From the cell containing the given text, extract its center point as [x, y] coordinate. 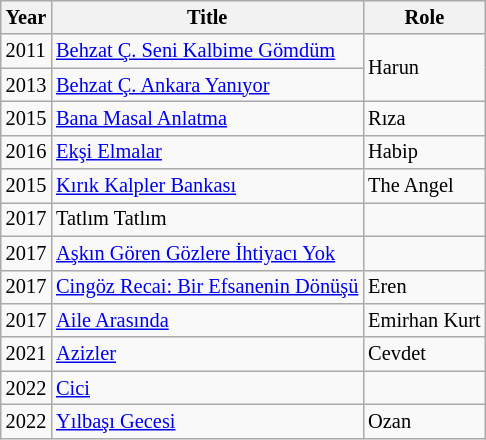
Eren [424, 287]
2011 [26, 51]
The Angel [424, 186]
Aile Arasında [207, 320]
Ekşi Elmalar [207, 152]
Tatlım Tatlım [207, 219]
Year [26, 17]
Azizler [207, 354]
Behzat Ç. Ankara Yanıyor [207, 85]
Aşkın Gören Gözlere İhtiyacı Yok [207, 253]
Cingöz Recai: Bir Efsanenin Dönüşü [207, 287]
Role [424, 17]
2016 [26, 152]
Ozan [424, 421]
Cevdet [424, 354]
Yılbaşı Gecesi [207, 421]
2021 [26, 354]
Title [207, 17]
Habip [424, 152]
2013 [26, 85]
Harun [424, 68]
Cici [207, 388]
Rıza [424, 118]
Kırık Kalpler Bankası [207, 186]
Bana Masal Anlatma [207, 118]
Behzat Ç. Seni Kalbime Gömdüm [207, 51]
Emirhan Kurt [424, 320]
